Scan for the cell matching the given text and deliver its (X, Y) coordinate at center. 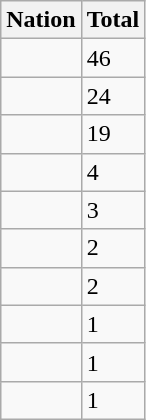
3 (113, 210)
Total (113, 20)
4 (113, 172)
24 (113, 96)
19 (113, 134)
46 (113, 58)
Nation (41, 20)
